Find where the given text appears and provide that cell's center as [x, y] coordinate. 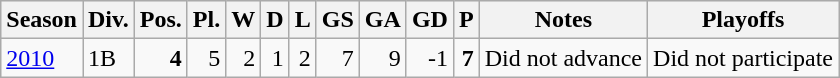
Season [42, 20]
GS [338, 20]
Notes [563, 20]
W [244, 20]
4 [160, 58]
L [302, 20]
Did not advance [563, 58]
Pl. [206, 20]
Div. [108, 20]
Playoffs [744, 20]
GA [382, 20]
GD [430, 20]
1B [108, 58]
D [275, 20]
-1 [430, 58]
Pos. [160, 20]
Did not participate [744, 58]
5 [206, 58]
P [466, 20]
2010 [42, 58]
1 [275, 58]
9 [382, 58]
